Find where the given text appears and provide that cell's center as [X, Y] coordinate. 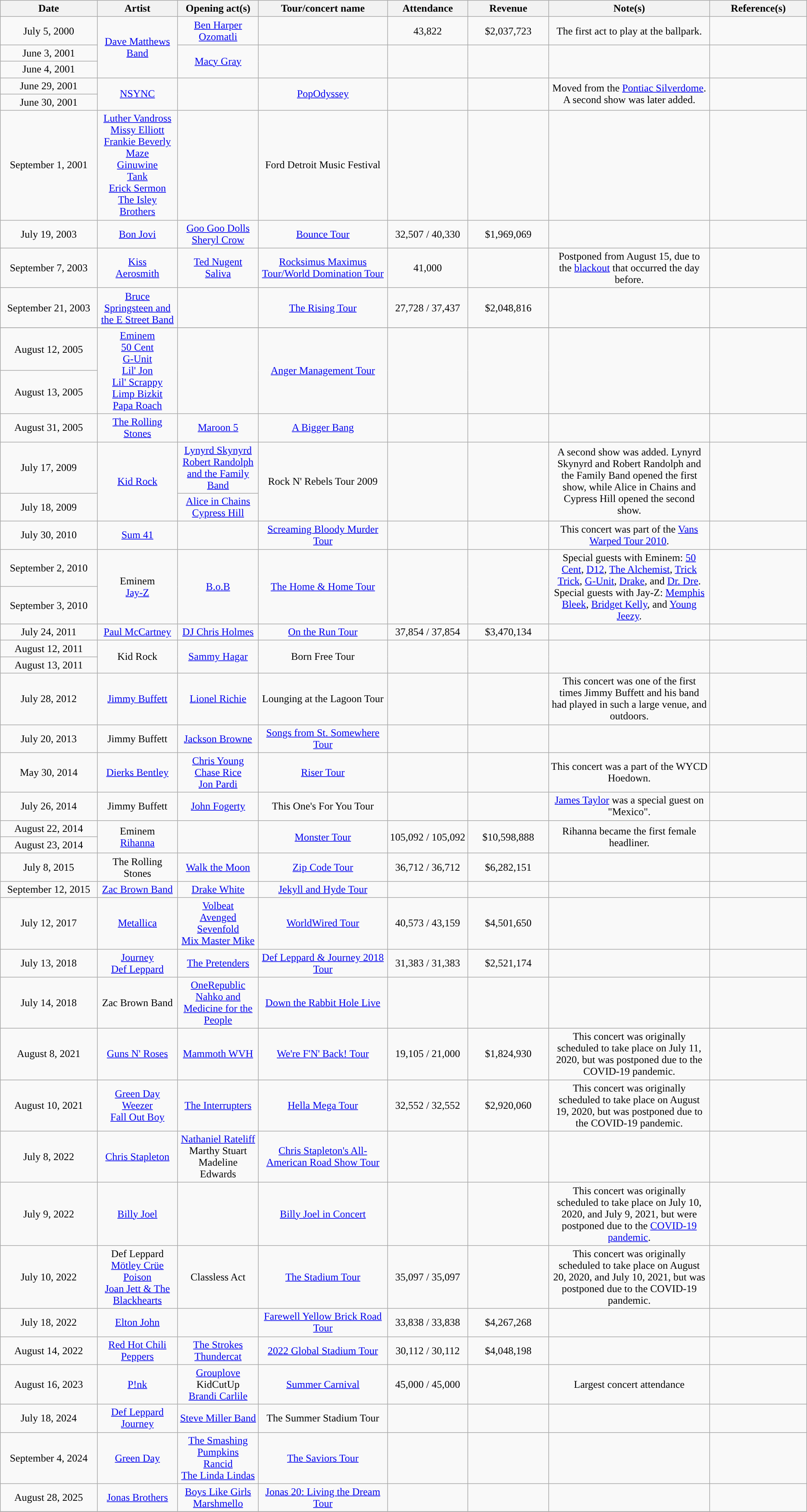
The Pretenders [218, 963]
Sum 41 [137, 536]
Alice in ChainsCypress Hill [218, 507]
August 13, 2011 [49, 665]
August 28, 2025 [49, 1497]
This concert was originally scheduled to take place on August 19, 2020, but was postponed due to the COVID-19 pandemic. [629, 1106]
45,000 / 45,000 [428, 1384]
40,573 / 43,159 [428, 923]
Rock N' Rebels Tour 2009 [322, 481]
37,854 / 37,854 [428, 632]
June 3, 2001 [49, 53]
The StrokesThundercat [218, 1351]
Boys Like GirlsMarshmello [218, 1497]
Farewell Yellow Brick Road Tour [322, 1322]
$2,048,816 [509, 307]
Artist [137, 9]
July 20, 2013 [49, 738]
August 16, 2023 [49, 1384]
August 22, 2014 [49, 828]
GrouploveKidCutUpBrandi Carlile [218, 1384]
July 18, 2009 [49, 507]
July 10, 2022 [49, 1277]
July 26, 2014 [49, 806]
P!nk [137, 1384]
B.o.B [218, 587]
Hella Mega Tour [322, 1106]
Date [49, 9]
This concert was a part of the WYCD Hoedown. [629, 772]
Drake White [218, 889]
July 18, 2022 [49, 1322]
July 18, 2024 [49, 1418]
Goo Goo DollsSheryl Crow [218, 234]
Postponed from August 15, due to the blackout that occurred the day before. [629, 268]
NSYNC [137, 94]
19,105 / 21,000 [428, 1054]
32,552 / 32,552 [428, 1106]
Ted NugentSaliva [218, 268]
The Saviors Tour [322, 1458]
Lynyrd SkynyrdRobert Randolph and the Family Band [218, 467]
Def LeppardJourney [137, 1418]
Lionel Richie [218, 699]
This concert was one of the first times Jimmy Buffett and his band had played in such a large venue, and outdoors. [629, 699]
Macy Gray [218, 61]
May 30, 2014 [49, 772]
Sammy Hagar [218, 657]
Opening act(s) [218, 9]
$10,598,888 [509, 837]
Red Hot Chili Peppers [137, 1351]
WorldWired Tour [322, 923]
August 12, 2011 [49, 649]
On the Run Tour [322, 632]
Moved from the Pontiac Silverdome. A second show was later added. [629, 94]
Maroon 5 [218, 428]
July 8, 2022 [49, 1157]
Ford Detroit Music Festival [322, 165]
27,728 / 37,437 [428, 307]
Bounce Tour [322, 234]
Chris Stapleton [137, 1157]
Bruce Springsteen and the E Street Band [137, 307]
Chris YoungChase RiceJon Pardi [218, 772]
September 3, 2010 [49, 605]
August 12, 2005 [49, 349]
June 30, 2001 [49, 102]
July 12, 2017 [49, 923]
Rihanna became the first female headliner. [629, 837]
July 8, 2015 [49, 867]
EminemJay-Z [137, 587]
31,383 / 31,383 [428, 963]
Mammoth WVH [218, 1054]
$3,470,134 [509, 632]
The Interrupters [218, 1106]
This One's For You Tour [322, 806]
Classless Act [218, 1277]
September 12, 2015 [49, 889]
June 4, 2001 [49, 69]
32,507 / 40,330 [428, 234]
August 31, 2005 [49, 428]
This concert was part of the Vans Warped Tour 2010. [629, 536]
Guns N' Roses [137, 1054]
Monster Tour [322, 837]
Ben HarperOzomatli [218, 31]
James Taylor was a special guest on "Mexico". [629, 806]
Jonas 20: Living the Dream Tour [322, 1497]
Rocksimus Maximus Tour/World Domination Tour [322, 268]
Dierks Bentley [137, 772]
$2,037,723 [509, 31]
Summer Carnival [322, 1384]
The first act to play at the ballpark. [629, 31]
Chris Stapleton's All-American Road Show Tour [322, 1157]
Tour/concert name [322, 9]
Green Day [137, 1458]
June 29, 2001 [49, 86]
July 17, 2009 [49, 467]
Elton John [137, 1322]
Dave Matthews Band [137, 47]
DJ Chris Holmes [218, 632]
The Rising Tour [322, 307]
PopOdyssey [322, 94]
30,112 / 30,112 [428, 1351]
Def Leppard & Journey 2018 Tour [322, 963]
August 13, 2005 [49, 392]
September 7, 2003 [49, 268]
September 1, 2001 [49, 165]
The Stadium Tour [322, 1277]
EminemRihanna [137, 837]
The Home & Home Tour [322, 587]
August 10, 2021 [49, 1106]
Reference(s) [759, 9]
July 28, 2012 [49, 699]
August 14, 2022 [49, 1351]
We're F'N' Back! Tour [322, 1054]
Metallica [137, 923]
$2,920,060 [509, 1106]
43,822 [428, 31]
July 14, 2018 [49, 1003]
Zip Code Tour [322, 867]
$1,824,930 [509, 1054]
August 8, 2021 [49, 1054]
Jonas Brothers [137, 1497]
Def LeppardMötley CrüePoisonJoan Jett & The Blackhearts [137, 1277]
$2,521,174 [509, 963]
Largest concert attendance [629, 1384]
Paul McCartney [137, 632]
Steve Miller Band [218, 1418]
35,097 / 35,097 [428, 1277]
A Bigger Bang [322, 428]
Note(s) [629, 9]
July 9, 2022 [49, 1214]
$4,048,198 [509, 1351]
Billy Joel in Concert [322, 1214]
This concert was originally scheduled to take place on August 20, 2020, and July 10, 2021, but was postponed due to the COVID-19 pandemic. [629, 1277]
September 4, 2024 [49, 1458]
2022 Global Stadium Tour [322, 1351]
$4,501,650 [509, 923]
Revenue [509, 9]
$6,282,151 [509, 867]
This concert was originally scheduled to take place on July 11, 2020, but was postponed due to the COVID-19 pandemic. [629, 1054]
Walk the Moon [218, 867]
July 5, 2000 [49, 31]
KissAerosmith [137, 268]
July 30, 2010 [49, 536]
July 24, 2011 [49, 632]
Billy Joel [137, 1214]
Born Free Tour [322, 657]
Lounging at the Lagoon Tour [322, 699]
John Fogerty [218, 806]
Green DayWeezerFall Out Boy [137, 1106]
August 23, 2014 [49, 845]
105,092 / 105,092 [428, 837]
September 21, 2003 [49, 307]
Screaming Bloody Murder Tour [322, 536]
Nathaniel RateliffMarthy StuartMadeline Edwards [218, 1157]
Eminem50 CentG-UnitLil' JonLil' ScrappyLimp BizkitPapa Roach [137, 370]
This concert was originally scheduled to take place on July 10, 2020, and July 9, 2021, but were postponed due to the COVID-19 pandemic. [629, 1214]
July 19, 2003 [49, 234]
Attendance [428, 9]
Songs from St. Somewhere Tour [322, 738]
The Smashing PumpkinsRancidThe Linda Lindas [218, 1458]
OneRepublicNahko and Medicine for the People [218, 1003]
VolbeatAvenged SevenfoldMix Master Mike [218, 923]
$1,969,069 [509, 234]
September 2, 2010 [49, 568]
Luther VandrossMissy ElliottFrankie BeverlyMazeGinuwineTankErick SermonThe Isley Brothers [137, 165]
Riser Tour [322, 772]
JourneyDef Leppard [137, 963]
36,712 / 36,712 [428, 867]
41,000 [428, 268]
$4,267,268 [509, 1322]
July 13, 2018 [49, 963]
Jekyll and Hyde Tour [322, 889]
The Summer Stadium Tour [322, 1418]
Jackson Browne [218, 738]
33,838 / 33,838 [428, 1322]
Down the Rabbit Hole Live [322, 1003]
Anger Management Tour [322, 370]
Bon Jovi [137, 234]
